For the text-containing cell, return its midpoint in [X, Y] coordinate format. 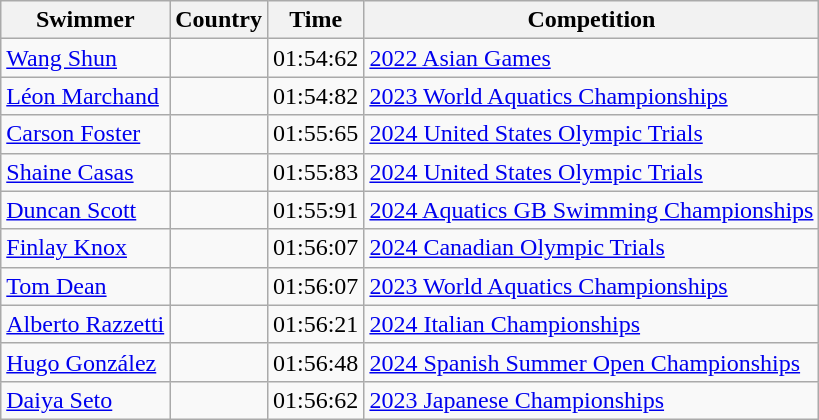
Shaine Casas [86, 172]
2024 Italian Championships [592, 324]
Finlay Knox [86, 248]
2024 Spanish Summer Open Championships [592, 362]
Competition [592, 20]
Daiya Seto [86, 400]
Hugo González [86, 362]
2024 Canadian Olympic Trials [592, 248]
Time [315, 20]
2023 Japanese Championships [592, 400]
01:54:82 [315, 96]
01:55:91 [315, 210]
Duncan Scott [86, 210]
01:55:83 [315, 172]
01:56:48 [315, 362]
Wang Shun [86, 58]
Alberto Razzetti [86, 324]
Swimmer [86, 20]
01:56:62 [315, 400]
Country [219, 20]
Léon Marchand [86, 96]
Carson Foster [86, 134]
01:55:65 [315, 134]
Tom Dean [86, 286]
01:56:21 [315, 324]
01:54:62 [315, 58]
2024 Aquatics GB Swimming Championships [592, 210]
2022 Asian Games [592, 58]
